Identify which cell holds the provided text, then report its (X, Y) central coordinate. 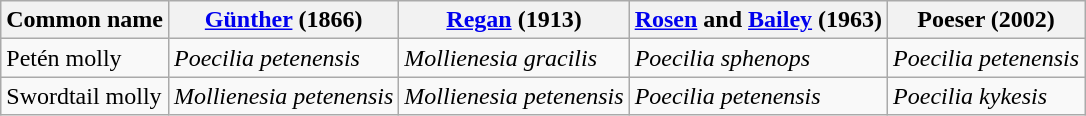
Swordtail molly (85, 96)
Poeser (2002) (986, 20)
Rosen and Bailey (1963) (758, 20)
Poecilia kykesis (986, 96)
Regan (1913) (514, 20)
Poecilia sphenops (758, 58)
Mollienesia gracilis (514, 58)
Common name (85, 20)
Petén molly (85, 58)
Günther (1866) (283, 20)
